Find where the given text appears and provide that cell's center as [X, Y] coordinate. 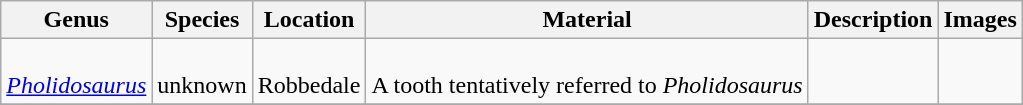
Robbedale [309, 72]
unknown [202, 72]
Description [873, 20]
Material [587, 20]
Location [309, 20]
Images [980, 20]
Genus [76, 20]
Pholidosaurus [76, 72]
A tooth tentatively referred to Pholidosaurus [587, 72]
Species [202, 20]
